Identify which cell holds the provided text, then report its [x, y] central coordinate. 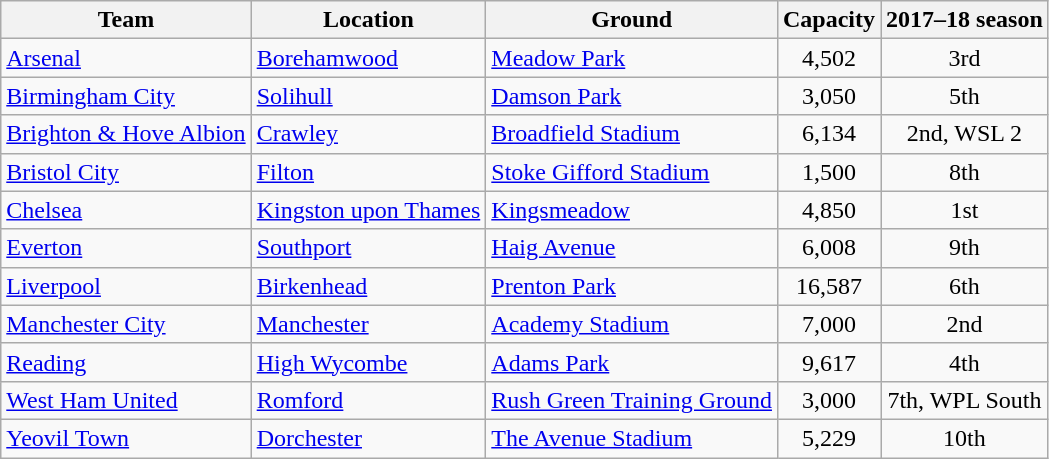
5th [965, 96]
4th [965, 362]
Meadow Park [632, 58]
Adams Park [632, 362]
Yeovil Town [126, 438]
Damson Park [632, 96]
16,587 [828, 286]
8th [965, 172]
The Avenue Stadium [632, 438]
4,502 [828, 58]
Haig Avenue [632, 248]
Stoke Gifford Stadium [632, 172]
Reading [126, 362]
Broadfield Stadium [632, 134]
3,000 [828, 400]
West Ham United [126, 400]
9th [965, 248]
Romford [368, 400]
Liverpool [126, 286]
Academy Stadium [632, 324]
9,617 [828, 362]
Manchester [368, 324]
5,229 [828, 438]
1,500 [828, 172]
Filton [368, 172]
2017–18 season [965, 20]
6th [965, 286]
2nd [965, 324]
Bristol City [126, 172]
Birkenhead [368, 286]
Solihull [368, 96]
Kingsmeadow [632, 210]
Everton [126, 248]
6,134 [828, 134]
10th [965, 438]
Ground [632, 20]
Borehamwood [368, 58]
Manchester City [126, 324]
High Wycombe [368, 362]
1st [965, 210]
7th, WPL South [965, 400]
Birmingham City [126, 96]
Arsenal [126, 58]
7,000 [828, 324]
Location [368, 20]
3rd [965, 58]
Chelsea [126, 210]
4,850 [828, 210]
Kingston upon Thames [368, 210]
Rush Green Training Ground [632, 400]
Prenton Park [632, 286]
Team [126, 20]
Crawley [368, 134]
6,008 [828, 248]
3,050 [828, 96]
2nd, WSL 2 [965, 134]
Dorchester [368, 438]
Southport [368, 248]
Brighton & Hove Albion [126, 134]
Capacity [828, 20]
